Extract the (x, y) coordinate from the center of the cell holding the provided text.  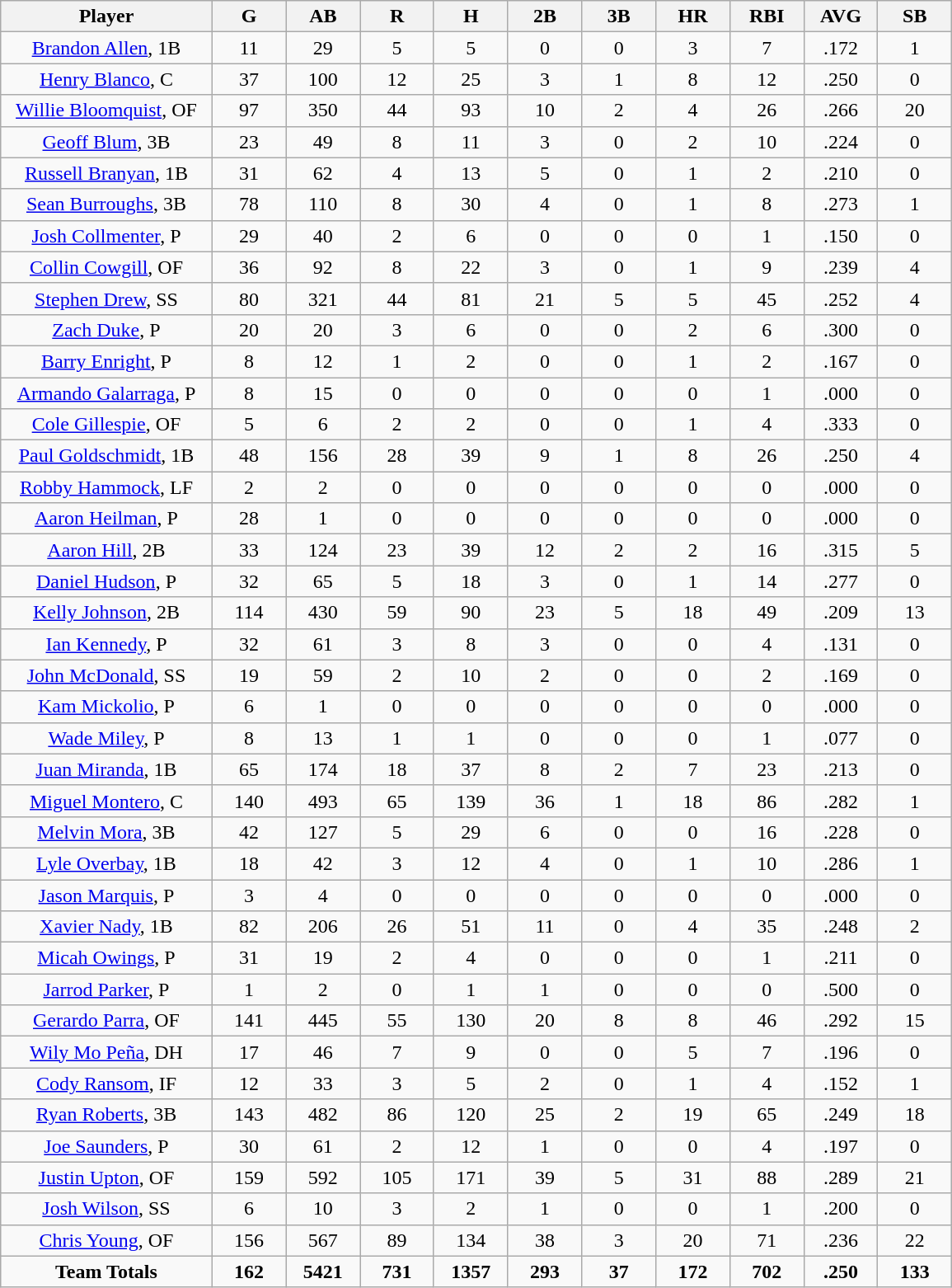
Jarrod Parker, P (106, 990)
Jason Marquis, P (106, 895)
.131 (841, 644)
140 (249, 801)
133 (915, 1272)
G (249, 16)
Xavier Nady, 1B (106, 927)
Russell Branyan, 1B (106, 173)
90 (471, 613)
Wade Miley, P (106, 738)
Kam Mickolio, P (106, 707)
100 (323, 79)
82 (249, 927)
AB (323, 16)
Cody Ransom, IF (106, 1084)
35 (767, 927)
.196 (841, 1052)
171 (471, 1178)
RBI (767, 16)
Kelly Johnson, 2B (106, 613)
80 (249, 298)
Robby Hammock, LF (106, 487)
Gerardo Parra, OF (106, 1021)
Brandon Allen, 1B (106, 48)
Josh Wilson, SS (106, 1209)
.252 (841, 298)
Willie Bloomquist, OF (106, 110)
2B (545, 16)
.210 (841, 173)
81 (471, 298)
567 (323, 1240)
127 (323, 832)
.289 (841, 1178)
Team Totals (106, 1272)
130 (471, 1021)
.282 (841, 801)
174 (323, 769)
.300 (841, 330)
John McDonald, SS (106, 675)
206 (323, 927)
702 (767, 1272)
.213 (841, 769)
71 (767, 1240)
Henry Blanco, C (106, 79)
.152 (841, 1084)
89 (397, 1240)
.249 (841, 1115)
Joe Saunders, P (106, 1146)
Cole Gillespie, OF (106, 425)
48 (249, 456)
.333 (841, 425)
Micah Owings, P (106, 958)
124 (323, 550)
105 (397, 1178)
93 (471, 110)
321 (323, 298)
.277 (841, 581)
45 (767, 298)
.209 (841, 613)
350 (323, 110)
SB (915, 16)
141 (249, 1021)
Miguel Montero, C (106, 801)
.150 (841, 236)
.239 (841, 267)
Daniel Hudson, P (106, 581)
Josh Collmenter, P (106, 236)
Aaron Heilman, P (106, 519)
Geoff Blum, 3B (106, 142)
97 (249, 110)
14 (767, 581)
Melvin Mora, 3B (106, 832)
38 (545, 1240)
Player (106, 16)
Aaron Hill, 2B (106, 550)
.273 (841, 204)
.500 (841, 990)
Collin Cowgill, OF (106, 267)
Juan Miranda, 1B (106, 769)
Paul Goldschmidt, 1B (106, 456)
17 (249, 1052)
Ryan Roberts, 3B (106, 1115)
.077 (841, 738)
5421 (323, 1272)
430 (323, 613)
162 (249, 1272)
.292 (841, 1021)
293 (545, 1272)
Wily Mo Peña, DH (106, 1052)
H (471, 16)
139 (471, 801)
114 (249, 613)
Stephen Drew, SS (106, 298)
731 (397, 1272)
Ian Kennedy, P (106, 644)
.200 (841, 1209)
88 (767, 1178)
AVG (841, 16)
.315 (841, 550)
Lyle Overbay, 1B (106, 863)
.266 (841, 110)
.236 (841, 1240)
.228 (841, 832)
Barry Enright, P (106, 361)
40 (323, 236)
.248 (841, 927)
110 (323, 204)
134 (471, 1240)
55 (397, 1021)
Chris Young, OF (106, 1240)
.197 (841, 1146)
92 (323, 267)
.286 (841, 863)
51 (471, 927)
592 (323, 1178)
172 (693, 1272)
.224 (841, 142)
62 (323, 173)
Sean Burroughs, 3B (106, 204)
3B (619, 16)
Armando Galarraga, P (106, 393)
Zach Duke, P (106, 330)
HR (693, 16)
R (397, 16)
445 (323, 1021)
120 (471, 1115)
.167 (841, 361)
493 (323, 801)
.211 (841, 958)
159 (249, 1178)
482 (323, 1115)
Justin Upton, OF (106, 1178)
.172 (841, 48)
78 (249, 204)
1357 (471, 1272)
.169 (841, 675)
143 (249, 1115)
